Scan for the cell matching the given text and deliver its (X, Y) coordinate at center. 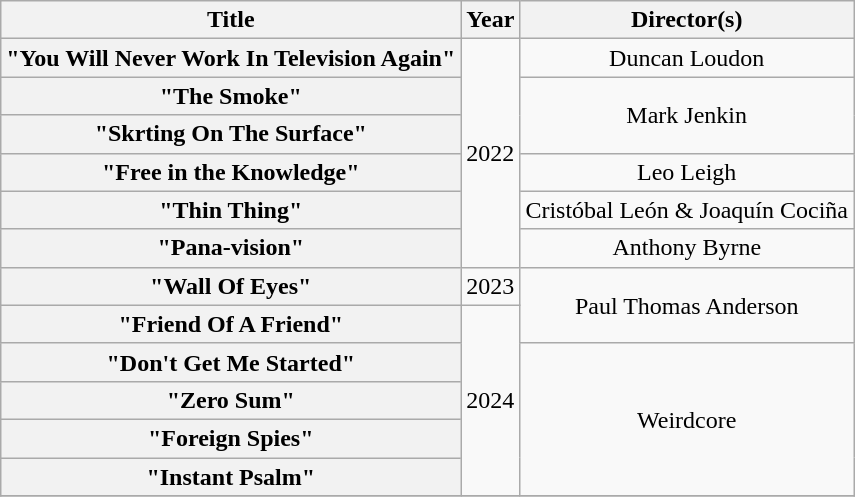
"Pana-vision" (231, 248)
Weirdcore (687, 419)
"The Smoke" (231, 96)
"Foreign Spies" (231, 438)
"Friend Of A Friend" (231, 324)
"Don't Get Me Started" (231, 362)
"Instant Psalm" (231, 477)
Director(s) (687, 20)
"Thin Thing" (231, 210)
"Wall Of Eyes" (231, 286)
2023 (490, 286)
"You Will Never Work In Television Again" (231, 58)
Cristóbal León & Joaquín Cociña (687, 210)
"Skrting On The Surface" (231, 134)
Title (231, 20)
"Zero Sum" (231, 400)
Leo Leigh (687, 172)
2022 (490, 153)
"Free in the Knowledge" (231, 172)
Year (490, 20)
2024 (490, 400)
Anthony Byrne (687, 248)
Mark Jenkin (687, 115)
Paul Thomas Anderson (687, 305)
Duncan Loudon (687, 58)
